For the text-containing cell, return its midpoint in [X, Y] coordinate format. 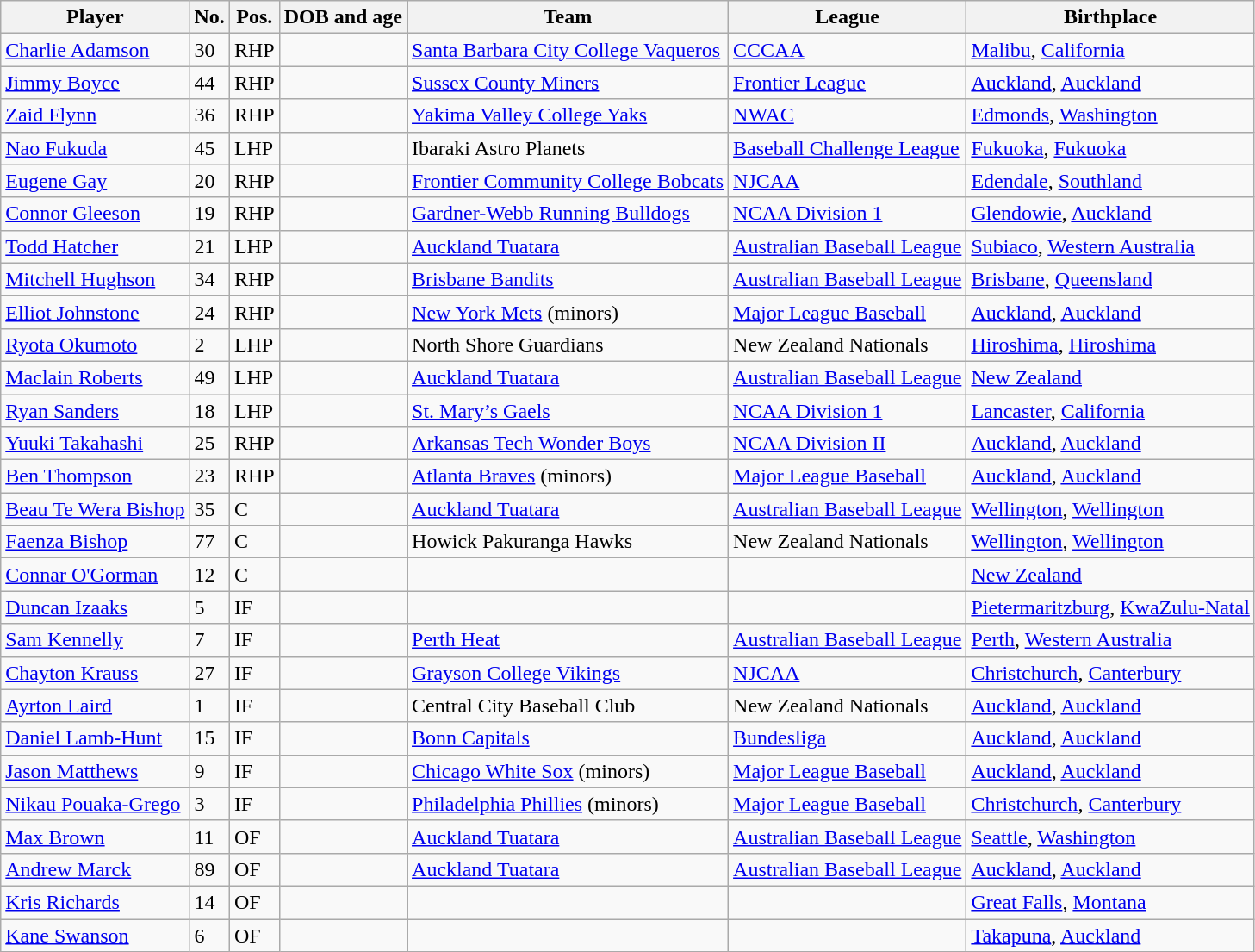
Jason Matthews [95, 771]
Howick Pakuranga Hawks [568, 542]
Takapuna, Auckland [1111, 935]
21 [209, 246]
7 [209, 640]
34 [209, 279]
Ayrton Laird [95, 706]
Todd Hatcher [95, 246]
77 [209, 542]
Santa Barbara City College Vaqueros [568, 50]
Ryota Okumoto [95, 345]
9 [209, 771]
Kane Swanson [95, 935]
Yakima Valley College Yaks [568, 115]
Grayson College Vikings [568, 673]
Frontier Community College Bobcats [568, 181]
Mitchell Hughson [95, 279]
Central City Baseball Club [568, 706]
20 [209, 181]
Chayton Krauss [95, 673]
Ben Thompson [95, 476]
Bonn Capitals [568, 738]
27 [209, 673]
25 [209, 444]
Edendale, Southland [1111, 181]
49 [209, 377]
2 [209, 345]
Nikau Pouaka-Grego [95, 804]
Great Falls, Montana [1111, 902]
Seattle, Washington [1111, 837]
Faenza Bishop [95, 542]
NCAA Division II [848, 444]
89 [209, 869]
Perth Heat [568, 640]
Atlanta Braves (minors) [568, 476]
Nao Fukuda [95, 148]
Pos. [254, 17]
Pietermaritzburg, KwaZulu-Natal [1111, 607]
Hiroshima, Hiroshima [1111, 345]
Charlie Adamson [95, 50]
Perth, Western Australia [1111, 640]
Chicago White Sox (minors) [568, 771]
1 [209, 706]
Gardner-Webb Running Bulldogs [568, 214]
Max Brown [95, 837]
Duncan Izaaks [95, 607]
44 [209, 83]
Eugene Gay [95, 181]
Andrew Marck [95, 869]
Connar O'Gorman [95, 575]
Sam Kennelly [95, 640]
6 [209, 935]
Sussex County Miners [568, 83]
Malibu, California [1111, 50]
5 [209, 607]
Player [95, 17]
Ryan Sanders [95, 411]
Kris Richards [95, 902]
Yuuki Takahashi [95, 444]
24 [209, 312]
Baseball Challenge League [848, 148]
Maclain Roberts [95, 377]
Jimmy Boyce [95, 83]
30 [209, 50]
North Shore Guardians [568, 345]
Birthplace [1111, 17]
Brisbane, Queensland [1111, 279]
Fukuoka, Fukuoka [1111, 148]
36 [209, 115]
Beau Te Wera Bishop [95, 509]
18 [209, 411]
No. [209, 17]
14 [209, 902]
New York Mets (minors) [568, 312]
DOB and age [343, 17]
45 [209, 148]
3 [209, 804]
11 [209, 837]
Brisbane Bandits [568, 279]
Arkansas Tech Wonder Boys [568, 444]
Frontier League [848, 83]
Philadelphia Phillies (minors) [568, 804]
23 [209, 476]
Glendowie, Auckland [1111, 214]
Bundesliga [848, 738]
NWAC [848, 115]
12 [209, 575]
St. Mary’s Gaels [568, 411]
League [848, 17]
Ibaraki Astro Planets [568, 148]
Zaid Flynn [95, 115]
Edmonds, Washington [1111, 115]
CCCAA [848, 50]
35 [209, 509]
Subiaco, Western Australia [1111, 246]
Lancaster, California [1111, 411]
Connor Gleeson [95, 214]
Elliot Johnstone [95, 312]
Team [568, 17]
Daniel Lamb-Hunt [95, 738]
15 [209, 738]
19 [209, 214]
